Determine the (X, Y) coordinate at the center of the cell enclosing the given text.  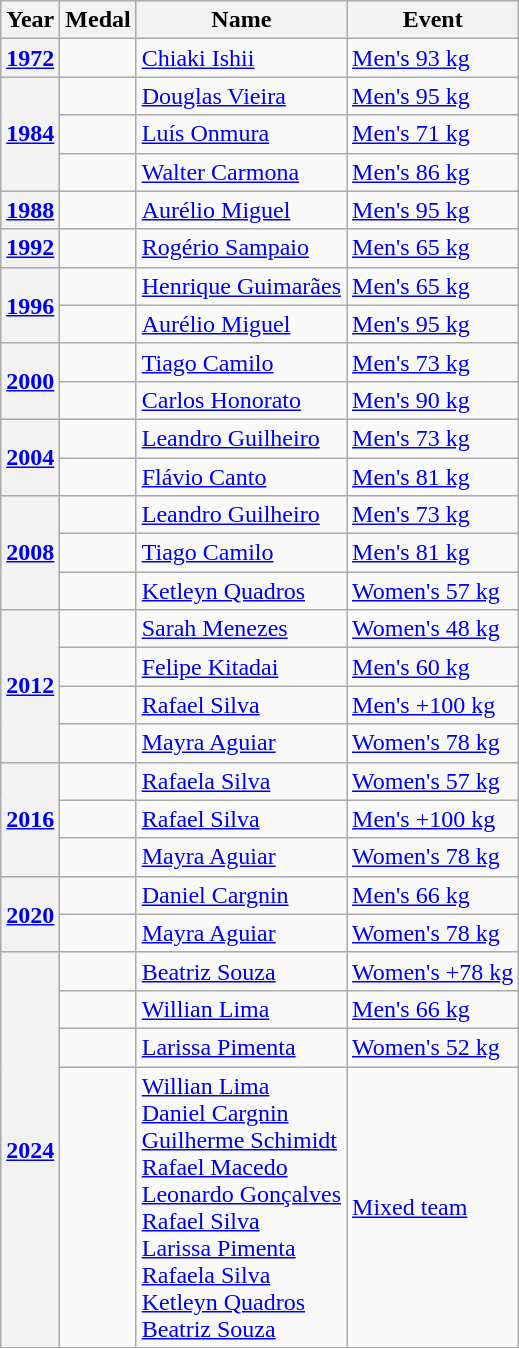
1992 (30, 248)
1972 (30, 58)
Men's 86 kg (433, 172)
Carlos Honorato (241, 400)
Flávio Canto (241, 477)
Henrique Guimarães (241, 286)
Beatriz Souza (241, 971)
Men's 71 kg (433, 134)
1988 (30, 210)
Luís Onmura (241, 134)
Men's 60 kg (433, 667)
Women's 52 kg (433, 1047)
Name (241, 20)
2024 (30, 1150)
Men's 93 kg (433, 58)
Chiaki Ishii (241, 58)
Medal (98, 20)
1996 (30, 305)
Willian LimaDaniel CargninGuilherme SchimidtRafael MacedoLeonardo GonçalvesRafael SilvaLarissa PimentaRafaela SilvaKetleyn QuadrosBeatriz Souza (241, 1206)
Women's 48 kg (433, 629)
Douglas Vieira (241, 96)
Larissa Pimenta (241, 1047)
2012 (30, 686)
Rogério Sampaio (241, 248)
2020 (30, 914)
Men's 90 kg (433, 400)
Felipe Kitadai (241, 667)
2000 (30, 381)
Ketleyn Quadros (241, 591)
2008 (30, 553)
Walter Carmona (241, 172)
Year (30, 20)
Willian Lima (241, 1009)
2004 (30, 457)
Women's +78 kg (433, 971)
1984 (30, 134)
2016 (30, 819)
Mixed team (433, 1206)
Event (433, 20)
Sarah Menezes (241, 629)
Rafaela Silva (241, 781)
Daniel Cargnin (241, 895)
